Locate the cell with the specified text and output its (x, y) center coordinate. 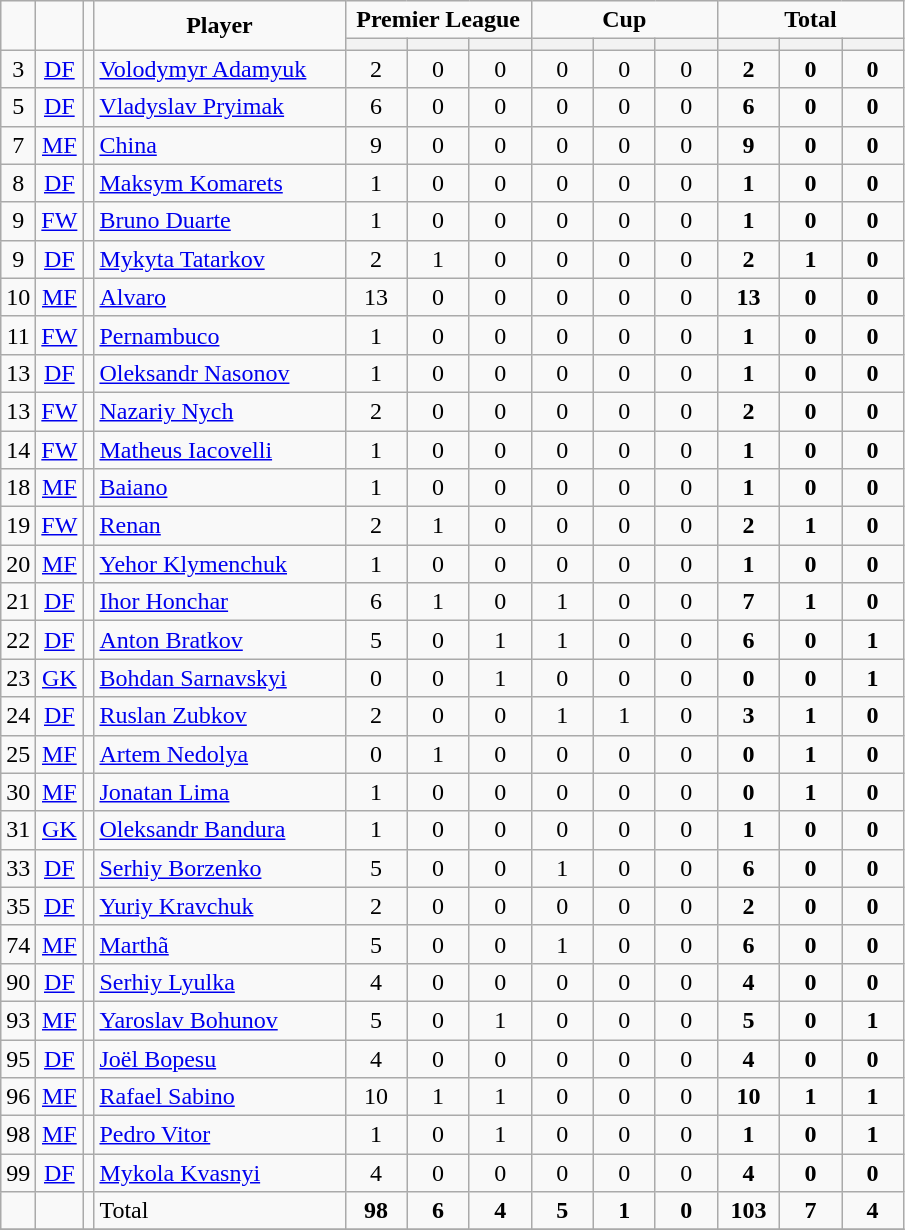
19 (18, 526)
Marthã (220, 944)
Oleksandr Bandura (220, 830)
21 (18, 602)
Pedro Vitor (220, 1135)
Pernambuco (220, 335)
99 (18, 1173)
14 (18, 449)
90 (18, 982)
Bruno Duarte (220, 221)
8 (18, 183)
35 (18, 906)
22 (18, 640)
93 (18, 1020)
25 (18, 754)
Jonatan Lima (220, 792)
Baiano (220, 488)
Rafael Sabino (220, 1097)
Ihor Honchar (220, 602)
Artem Nedolya (220, 754)
Vladyslav Pryimak (220, 107)
24 (18, 716)
Oleksandr Nasonov (220, 373)
Maksym Komarets (220, 183)
23 (18, 678)
Yehor Klymenchuk (220, 564)
Yuriy Kravchuk (220, 906)
Alvaro (220, 297)
Yaroslav Bohunov (220, 1020)
Mykyta Tatarkov (220, 259)
Serhiy Lyulka (220, 982)
Premier League (438, 20)
Cup (624, 20)
Player (220, 26)
30 (18, 792)
103 (748, 1211)
Anton Bratkov (220, 640)
18 (18, 488)
20 (18, 564)
Mykola Kvasnyi (220, 1173)
Ruslan Zubkov (220, 716)
China (220, 145)
31 (18, 830)
11 (18, 335)
Nazariy Nych (220, 411)
96 (18, 1097)
Renan (220, 526)
Volodymyr Adamyuk (220, 69)
Bohdan Sarnavskyi (220, 678)
95 (18, 1059)
Serhiy Borzenko (220, 868)
33 (18, 868)
Matheus Iacovelli (220, 449)
Joël Bopesu (220, 1059)
74 (18, 944)
